Return (X, Y) of the center of cell containing provided text 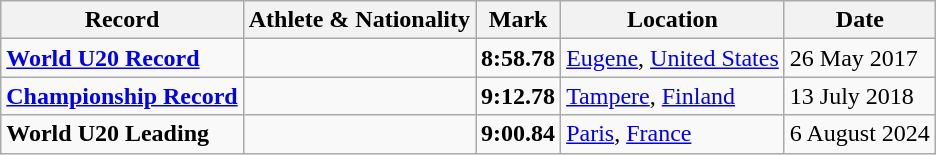
Date (860, 20)
Eugene, United States (673, 58)
9:12.78 (518, 96)
13 July 2018 (860, 96)
Championship Record (122, 96)
World U20 Record (122, 58)
Paris, France (673, 134)
6 August 2024 (860, 134)
Mark (518, 20)
8:58.78 (518, 58)
Athlete & Nationality (359, 20)
Location (673, 20)
9:00.84 (518, 134)
26 May 2017 (860, 58)
Record (122, 20)
World U20 Leading (122, 134)
Tampere, Finland (673, 96)
